Identify which cell holds the provided text, then report its [x, y] central coordinate. 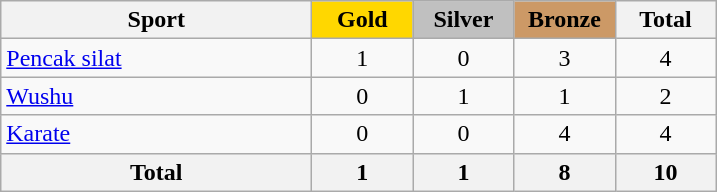
3 [564, 58]
10 [666, 172]
Wushu [156, 96]
2 [666, 96]
Sport [156, 20]
8 [564, 172]
Pencak silat [156, 58]
Karate [156, 134]
Silver [464, 20]
Bronze [564, 20]
Gold [362, 20]
